Return (x, y) of the center of cell containing provided text 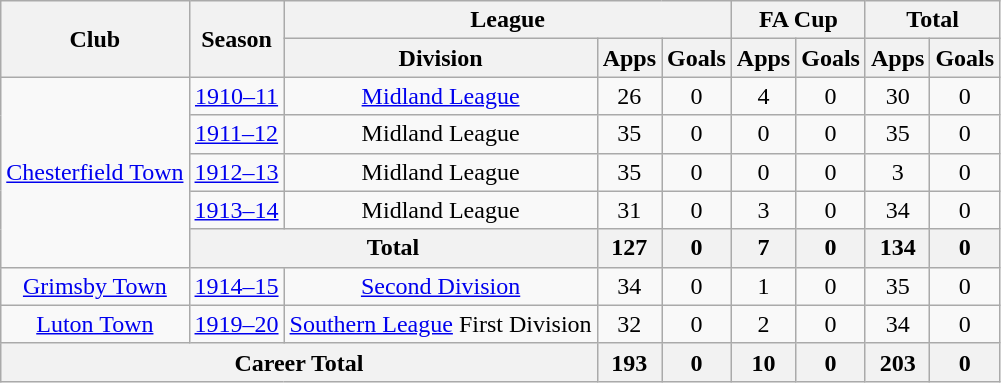
1911–12 (236, 134)
Season (236, 39)
Southern League First Division (440, 324)
Luton Town (95, 324)
30 (897, 96)
193 (629, 362)
League (508, 20)
203 (897, 362)
4 (763, 96)
1919–20 (236, 324)
134 (897, 248)
127 (629, 248)
31 (629, 210)
Chesterfield Town (95, 172)
10 (763, 362)
2 (763, 324)
Division (440, 58)
1913–14 (236, 210)
Second Division (440, 286)
Grimsby Town (95, 286)
1 (763, 286)
1912–13 (236, 172)
26 (629, 96)
7 (763, 248)
32 (629, 324)
Career Total (299, 362)
1914–15 (236, 286)
Club (95, 39)
1910–11 (236, 96)
FA Cup (798, 20)
